Detect which cell encompasses the target text, then output its [x, y] center coordinate. 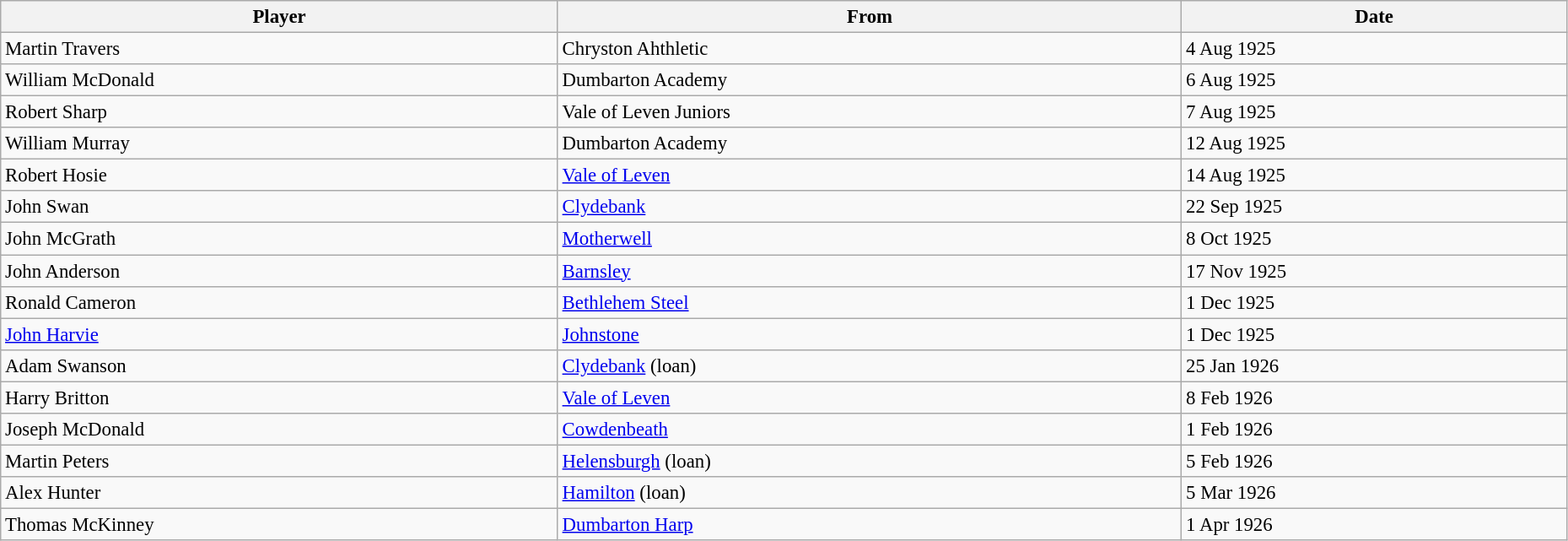
12 Aug 1925 [1375, 143]
Robert Sharp [280, 112]
22 Sep 1925 [1375, 207]
Player [280, 17]
6 Aug 1925 [1375, 80]
Ronald Cameron [280, 302]
Motherwell [870, 239]
Barnsley [870, 271]
Martin Travers [280, 49]
14 Aug 1925 [1375, 176]
Harry Britton [280, 398]
Adam Swanson [280, 365]
Martin Peters [280, 461]
William Murray [280, 143]
Clydebank (loan) [870, 365]
Date [1375, 17]
Cowdenbeath [870, 430]
Vale of Leven Juniors [870, 112]
5 Feb 1926 [1375, 461]
7 Aug 1925 [1375, 112]
Alex Hunter [280, 493]
William McDonald [280, 80]
Helensburgh (loan) [870, 461]
Clydebank [870, 207]
8 Oct 1925 [1375, 239]
John McGrath [280, 239]
4 Aug 1925 [1375, 49]
Johnstone [870, 334]
25 Jan 1926 [1375, 365]
Dumbarton Harp [870, 524]
Chryston Ahthletic [870, 49]
8 Feb 1926 [1375, 398]
1 Apr 1926 [1375, 524]
17 Nov 1925 [1375, 271]
Joseph McDonald [280, 430]
From [870, 17]
John Anderson [280, 271]
5 Mar 1926 [1375, 493]
1 Feb 1926 [1375, 430]
Robert Hosie [280, 176]
John Harvie [280, 334]
Thomas McKinney [280, 524]
Bethlehem Steel [870, 302]
John Swan [280, 207]
Hamilton (loan) [870, 493]
